For the text-containing cell, return its midpoint in (X, Y) coordinate format. 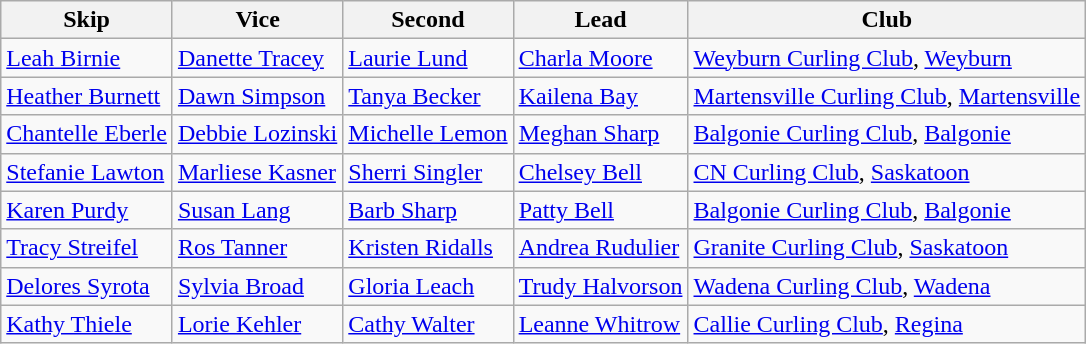
Patty Bell (600, 210)
Barb Sharp (428, 210)
Granite Curling Club, Saskatoon (887, 248)
Callie Curling Club, Regina (887, 324)
Danette Tracey (257, 58)
Ros Tanner (257, 248)
Gloria Leach (428, 286)
Laurie Lund (428, 58)
Michelle Lemon (428, 134)
Club (887, 20)
Chantelle Eberle (87, 134)
Vice (257, 20)
Sylvia Broad (257, 286)
Chelsey Bell (600, 172)
Tracy Streifel (87, 248)
Skip (87, 20)
Lead (600, 20)
Leanne Whitrow (600, 324)
Dawn Simpson (257, 96)
Charla Moore (600, 58)
Marliese Kasner (257, 172)
Heather Burnett (87, 96)
Weyburn Curling Club, Weyburn (887, 58)
Second (428, 20)
Delores Syrota (87, 286)
Susan Lang (257, 210)
Karen Purdy (87, 210)
Kailena Bay (600, 96)
Leah Birnie (87, 58)
Martensville Curling Club, Martensville (887, 96)
Debbie Lozinski (257, 134)
Tanya Becker (428, 96)
Stefanie Lawton (87, 172)
Sherri Singler (428, 172)
Kathy Thiele (87, 324)
Kristen Ridalls (428, 248)
Andrea Rudulier (600, 248)
Meghan Sharp (600, 134)
Trudy Halvorson (600, 286)
Cathy Walter (428, 324)
Wadena Curling Club, Wadena (887, 286)
Lorie Kehler (257, 324)
CN Curling Club, Saskatoon (887, 172)
